Determine the (X, Y) coordinate at the center of the cell enclosing the given text.  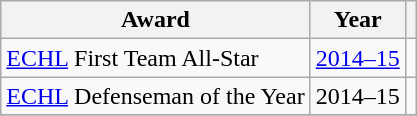
Award (156, 20)
Year (358, 20)
ECHL First Team All-Star (156, 58)
ECHL Defenseman of the Year (156, 96)
